Determine the (x, y) coordinate at the center of the cell enclosing the given text.  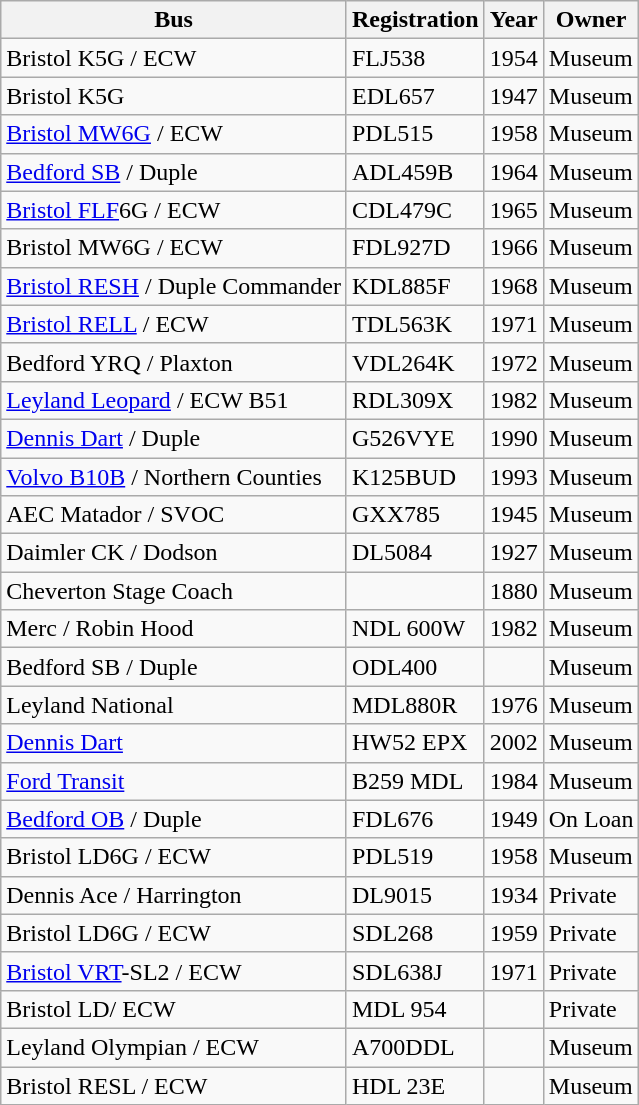
Daimler CK / Dodson (174, 553)
1959 (514, 933)
Bristol VRT-SL2 / ECW (174, 971)
Bedford YRQ / Plaxton (174, 362)
Leyland Leopard / ECW B51 (174, 400)
PDL519 (415, 857)
CDL479C (415, 210)
1964 (514, 172)
1949 (514, 819)
B259 MDL (415, 781)
Bristol RELL / ECW (174, 324)
Bus (174, 20)
VDL264K (415, 362)
Cheverton Stage Coach (174, 591)
Bristol RESL / ECW (174, 1085)
DL5084 (415, 553)
Year (514, 20)
HDL 23E (415, 1085)
EDL657 (415, 96)
AEC Matador / SVOC (174, 515)
1976 (514, 705)
FLJ538 (415, 58)
ODL400 (415, 667)
Bristol FLF6G / ECW (174, 210)
1972 (514, 362)
1984 (514, 781)
KDL885F (415, 286)
Bedford OB / Duple (174, 819)
1934 (514, 895)
HW52 EPX (415, 743)
TDL563K (415, 324)
Bristol RESH / Duple Commander (174, 286)
Volvo B10B / Northern Counties (174, 477)
A700DDL (415, 1047)
On Loan (591, 819)
Leyland Olympian / ECW (174, 1047)
Dennis Dart (174, 743)
2002 (514, 743)
1947 (514, 96)
Registration (415, 20)
RDL309X (415, 400)
SDL268 (415, 933)
Dennis Dart / Duple (174, 438)
1945 (514, 515)
Dennis Ace / Harrington (174, 895)
MDL 954 (415, 1009)
Merc / Robin Hood (174, 629)
MDL880R (415, 705)
1880 (514, 591)
SDL638J (415, 971)
1966 (514, 248)
1993 (514, 477)
K125BUD (415, 477)
Bristol K5G (174, 96)
Bristol LD/ ECW (174, 1009)
1968 (514, 286)
1954 (514, 58)
FDL676 (415, 819)
FDL927D (415, 248)
DL9015 (415, 895)
PDL515 (415, 134)
NDL 600W (415, 629)
1965 (514, 210)
Bristol K5G / ECW (174, 58)
GXX785 (415, 515)
ADL459B (415, 172)
Leyland National (174, 705)
G526VYE (415, 438)
Ford Transit (174, 781)
1990 (514, 438)
1927 (514, 553)
Owner (591, 20)
